Search for the cell housing the specified text and yield its [x, y] center coordinate. 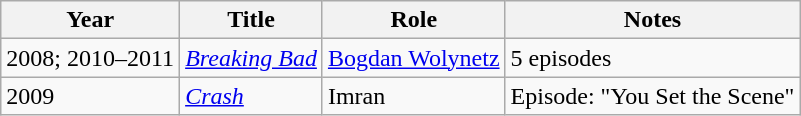
5 episodes [652, 58]
Bogdan Wolynetz [414, 58]
Year [90, 20]
2009 [90, 96]
Breaking Bad [252, 58]
Role [414, 20]
Imran [414, 96]
Notes [652, 20]
Title [252, 20]
Crash [252, 96]
2008; 2010–2011 [90, 58]
Episode: "You Set the Scene" [652, 96]
